Provide the (X, Y) coordinate of the cell's center where the given text is located.  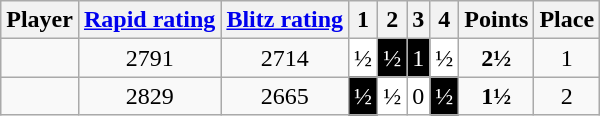
Blitz rating (285, 20)
1½ (496, 96)
0 (418, 96)
2791 (149, 58)
Rapid rating (149, 20)
Points (496, 20)
Player (40, 20)
2665 (285, 96)
2½ (496, 58)
2714 (285, 58)
4 (444, 20)
Place (567, 20)
3 (418, 20)
2829 (149, 96)
